Find where the given text appears and provide that cell's center as (X, Y) coordinate. 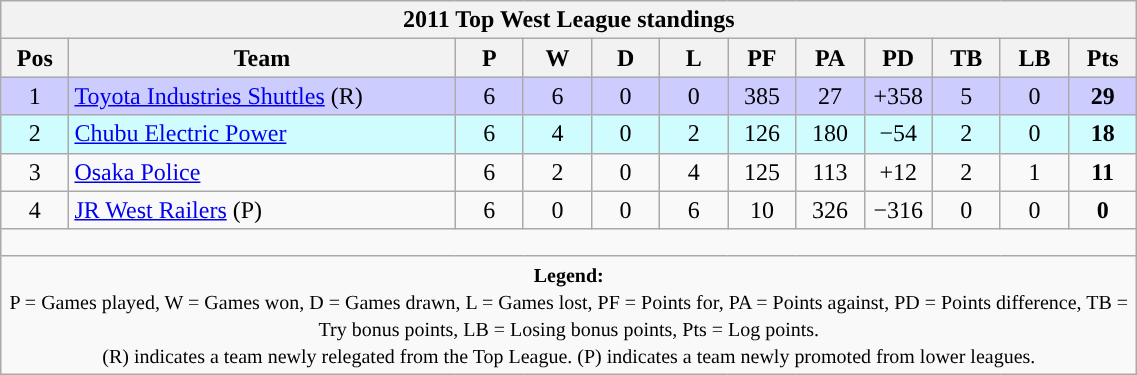
11 (1103, 172)
180 (830, 134)
3 (35, 172)
PF (762, 58)
326 (830, 210)
LB (1034, 58)
PA (830, 58)
−316 (898, 210)
Pts (1103, 58)
Team (262, 58)
PD (898, 58)
+12 (898, 172)
18 (1103, 134)
126 (762, 134)
27 (830, 96)
P (489, 58)
385 (762, 96)
JR West Railers (P) (262, 210)
125 (762, 172)
−54 (898, 134)
10 (762, 210)
Chubu Electric Power (262, 134)
Osaka Police (262, 172)
D (625, 58)
L (694, 58)
113 (830, 172)
2011 Top West League standings (569, 20)
29 (1103, 96)
W (557, 58)
+358 (898, 96)
5 (966, 96)
Toyota Industries Shuttles (R) (262, 96)
TB (966, 58)
Pos (35, 58)
